Find where the given text appears and provide that cell's center as [x, y] coordinate. 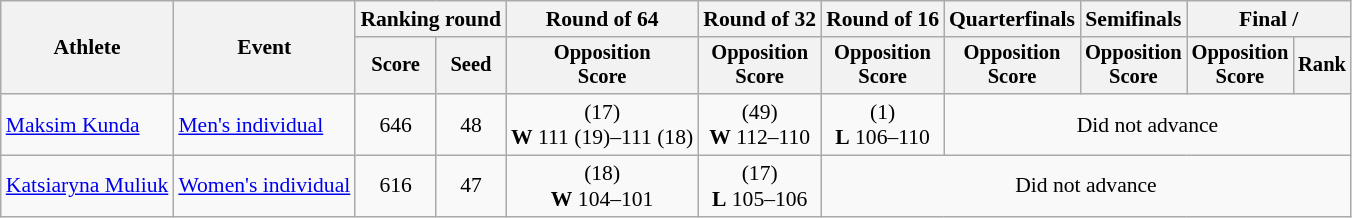
Round of 64 [602, 19]
Rank [1322, 66]
Katsiaryna Muliuk [88, 186]
616 [396, 186]
Round of 32 [760, 19]
Final / [1269, 19]
(17)W 111 (19)–111 (18) [602, 124]
Round of 16 [882, 19]
Score [396, 66]
47 [471, 186]
Semifinals [1134, 19]
(1)L 106–110 [882, 124]
(18)W 104–101 [602, 186]
48 [471, 124]
Event [264, 48]
(17)L 105–106 [760, 186]
646 [396, 124]
Maksim Kunda [88, 124]
Women's individual [264, 186]
Athlete [88, 48]
Ranking round [430, 19]
Men's individual [264, 124]
Seed [471, 66]
Quarterfinals [1012, 19]
(49)W 112–110 [760, 124]
